Find where the given text appears and provide that cell's center as (X, Y) coordinate. 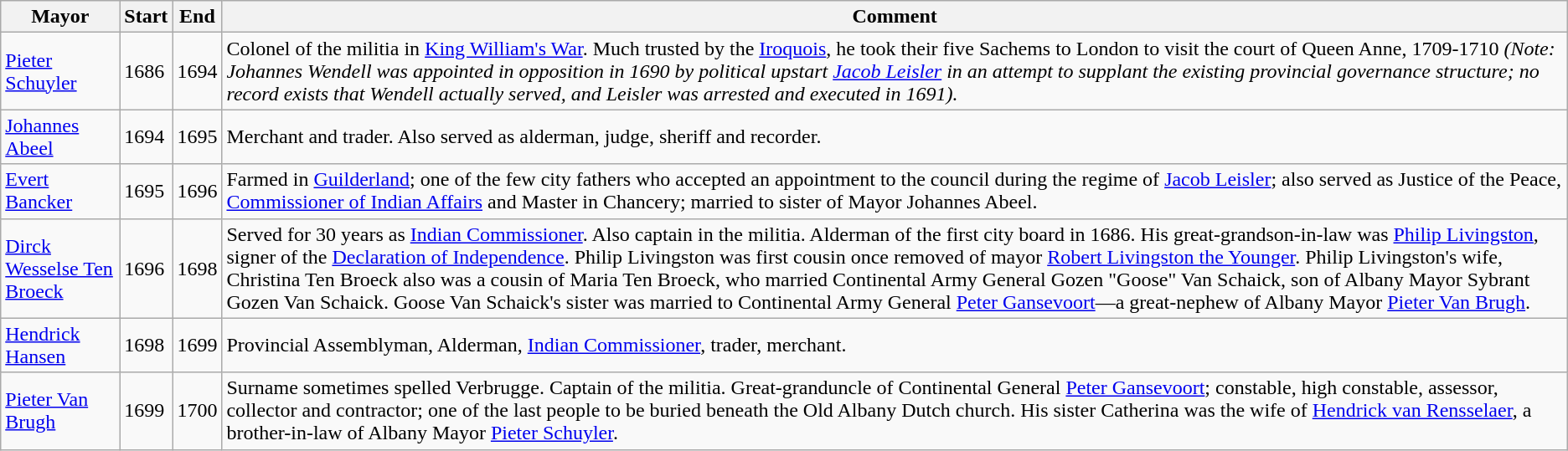
Hendrick Hansen (60, 345)
Dirck Wesselse Ten Broeck (60, 268)
Pieter Schuyler (60, 71)
End (198, 17)
Pieter Van Brugh (60, 411)
Comment (895, 17)
Johannes Abeel (60, 137)
Merchant and trader. Also served as alderman, judge, sheriff and recorder. (895, 137)
Provincial Assemblyman, Alderman, Indian Commissioner, trader, merchant. (895, 345)
Start (146, 17)
1700 (198, 411)
Mayor (60, 17)
1686 (146, 71)
Evert Bancker (60, 191)
